Pinpoint the cell where the given text exists, returning its [x, y] midpoint coordinate. 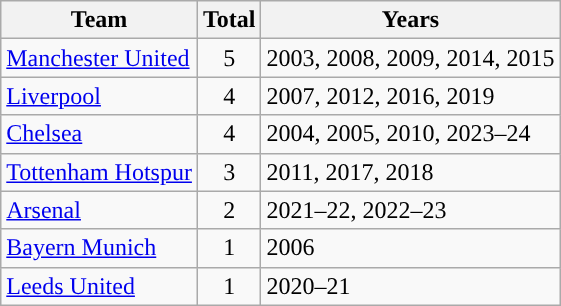
2007, 2012, 2016, 2019 [410, 96]
Bayern Munich [100, 248]
Liverpool [100, 96]
2006 [410, 248]
Manchester United [100, 58]
Years [410, 20]
5 [229, 58]
2003, 2008, 2009, 2014, 2015 [410, 58]
Team [100, 20]
Total [229, 20]
Chelsea [100, 134]
2 [229, 210]
Arsenal [100, 210]
2011, 2017, 2018 [410, 172]
2004, 2005, 2010, 2023–24 [410, 134]
2021–22, 2022–23 [410, 210]
3 [229, 172]
Leeds United [100, 286]
Tottenham Hotspur [100, 172]
2020–21 [410, 286]
